Return (X, Y) of the center of cell containing provided text 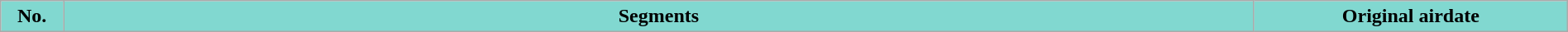
Segments (659, 16)
Original airdate (1411, 16)
No. (32, 16)
